Detect which cell encompasses the target text, then output its [X, Y] center coordinate. 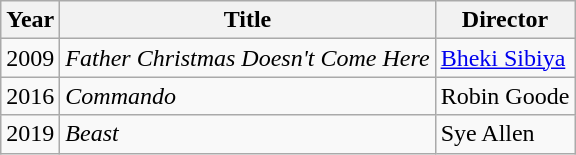
Director [505, 20]
Beast [248, 134]
Commando [248, 96]
Robin Goode [505, 96]
2009 [30, 58]
Sye Allen [505, 134]
Year [30, 20]
Father Christmas Doesn't Come Here [248, 58]
2019 [30, 134]
Title [248, 20]
2016 [30, 96]
Bheki Sibiya [505, 58]
